Return (X, Y) of the center of cell containing provided text 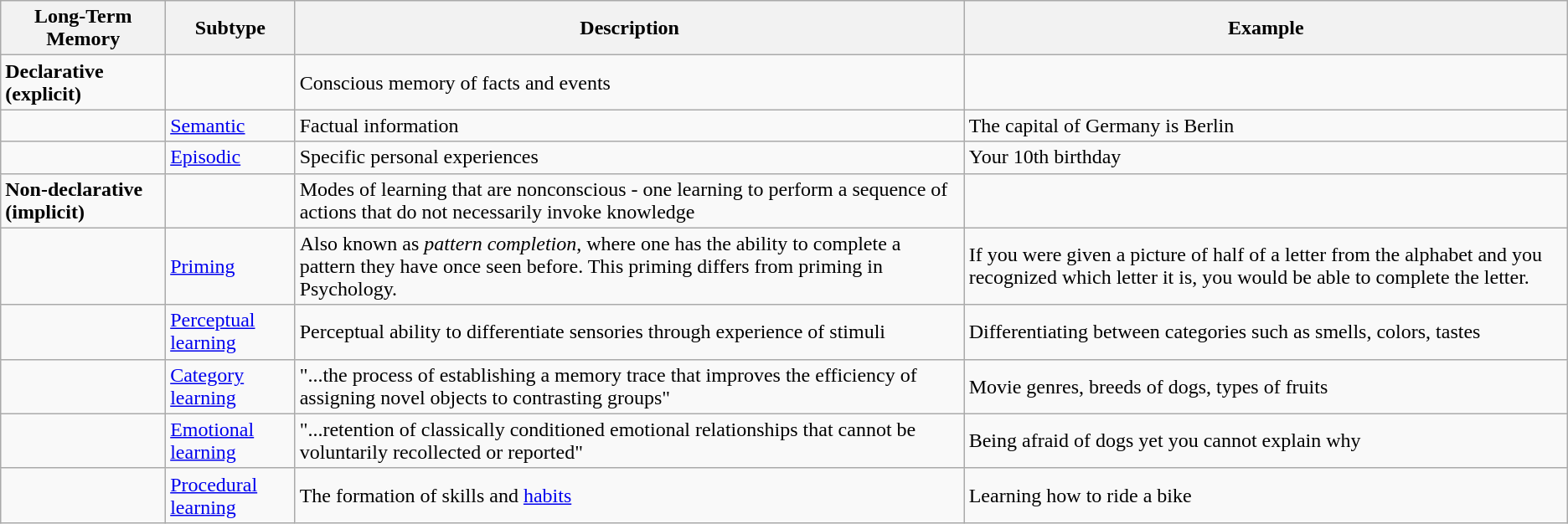
The formation of skills and habits (630, 496)
Long-Term Memory (84, 28)
Example (1266, 28)
Episodic (230, 157)
Specific personal experiences (630, 157)
Priming (230, 266)
Category learning (230, 387)
Non-declarative (implicit) (84, 201)
Differentiating between categories such as smells, colors, tastes (1266, 331)
Being afraid of dogs yet you cannot explain why (1266, 440)
Description (630, 28)
Emotional learning (230, 440)
Learning how to ride a bike (1266, 496)
Procedural learning (230, 496)
Conscious memory of facts and events (630, 82)
Modes of learning that are nonconscious - one learning to perform a sequence of actions that do not necessarily invoke knowledge (630, 201)
Perceptual learning (230, 331)
If you were given a picture of half of a letter from the alphabet and you recognized which letter it is, you would be able to complete the letter. (1266, 266)
Your 10th birthday (1266, 157)
Semantic (230, 126)
Subtype (230, 28)
"...the process of establishing a memory trace that improves the efficiency of assigning novel objects to contrasting groups" (630, 387)
Factual information (630, 126)
Movie genres, breeds of dogs, types of fruits (1266, 387)
"...retention of classically conditioned emotional relationships that cannot be voluntarily recollected or reported" (630, 440)
Declarative (explicit) (84, 82)
Perceptual ability to differentiate sensories through experience of stimuli (630, 331)
The capital of Germany is Berlin (1266, 126)
